Return (x, y) of the center of cell containing provided text 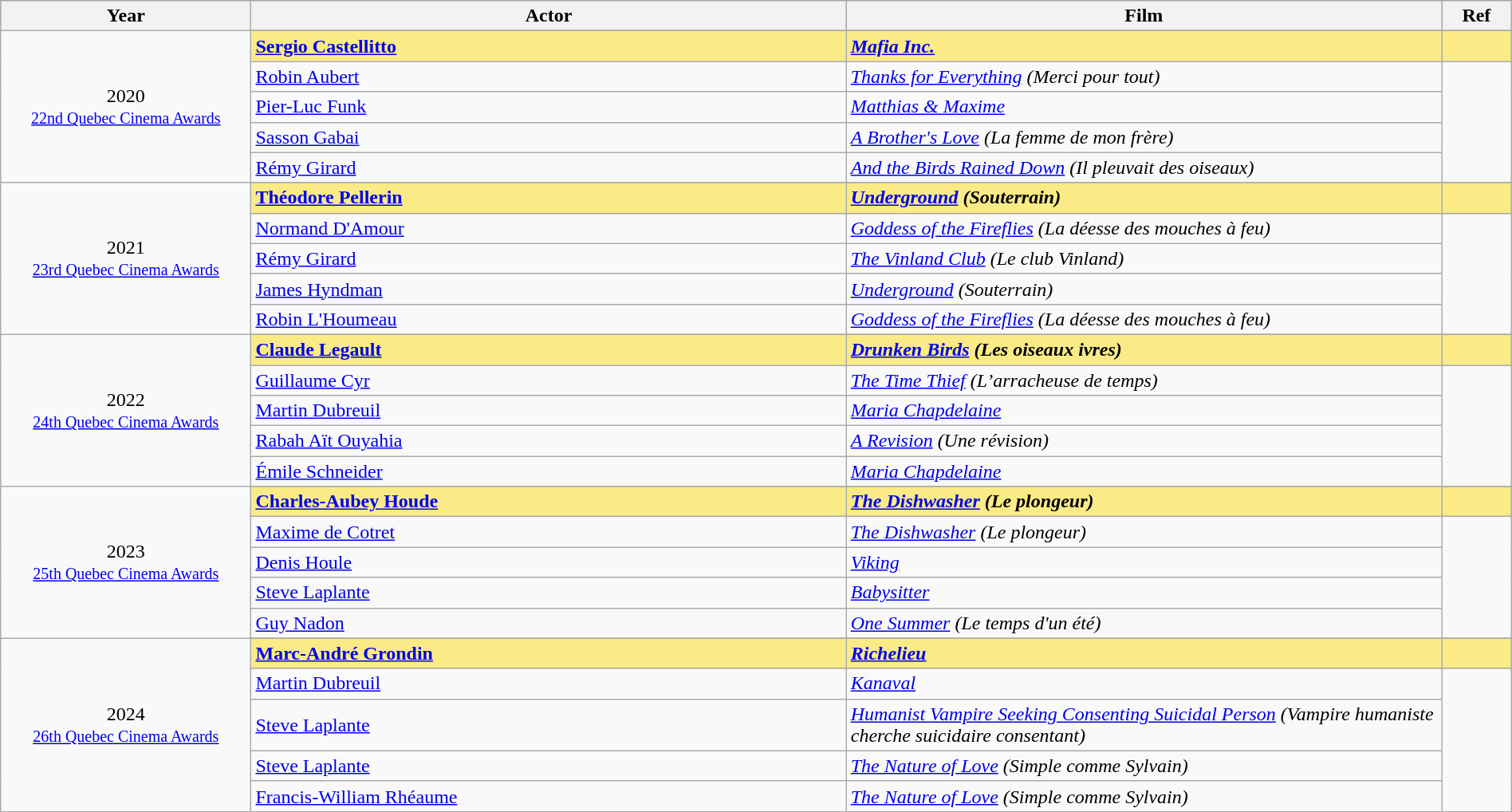
Babysitter (1144, 593)
A Brother's Love (La femme de mon frère) (1144, 137)
Guillaume Cyr (549, 380)
One Summer (Le temps d'un été) (1144, 623)
202325th Quebec Cinema Awards (126, 562)
Film (1144, 16)
Théodore Pellerin (549, 198)
Year (126, 16)
Robin Aubert (549, 77)
A Revision (Une révision) (1144, 441)
Mafia Inc. (1144, 46)
Normand D'Amour (549, 228)
Sergio Castellitto (549, 46)
Pier-Luc Funk (549, 107)
Charles-Aubey Houde (549, 502)
Humanist Vampire Seeking Consenting Suicidal Person (Vampire humaniste cherche suicidaire consentant) (1144, 724)
Drunken Birds (Les oiseaux ivres) (1144, 349)
Richelieu (1144, 653)
Ref (1477, 16)
Marc-André Grondin (549, 653)
Denis Houle (549, 562)
James Hyndman (549, 289)
202123rd Quebec Cinema Awards (126, 258)
2020 22nd Quebec Cinema Awards (126, 107)
Actor (549, 16)
Viking (1144, 562)
Matthias & Maxime (1144, 107)
202224th Quebec Cinema Awards (126, 410)
Claude Legault (549, 349)
Thanks for Everything (Merci pour tout) (1144, 77)
Sasson Gabai (549, 137)
Guy Nadon (549, 623)
Émile Schneider (549, 471)
Rabah Aït Ouyahia (549, 441)
The Time Thief (L’arracheuse de temps) (1144, 380)
202426th Quebec Cinema Awards (126, 724)
Kanaval (1144, 684)
Francis-William Rhéaume (549, 796)
And the Birds Rained Down (Il pleuvait des oiseaux) (1144, 168)
Maxime de Cotret (549, 532)
Robin L'Houmeau (549, 319)
The Vinland Club (Le club Vinland) (1144, 258)
